Determine the [X, Y] coordinate at the center of the cell enclosing the given text.  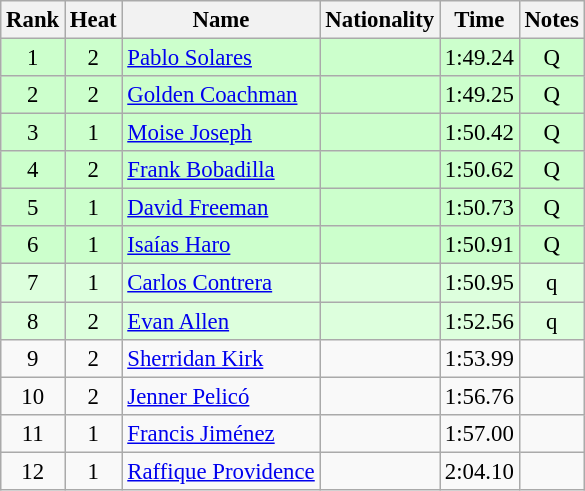
Isaías Haro [221, 245]
1:57.00 [480, 433]
Notes [552, 20]
1:49.25 [480, 95]
1:52.56 [480, 321]
8 [33, 321]
9 [33, 358]
Evan Allen [221, 321]
David Freeman [221, 208]
Francis Jiménez [221, 433]
6 [33, 245]
Moise Joseph [221, 133]
Rank [33, 20]
1:56.76 [480, 396]
2:04.10 [480, 471]
Heat [94, 20]
12 [33, 471]
3 [33, 133]
5 [33, 208]
Time [480, 20]
7 [33, 283]
10 [33, 396]
Nationality [380, 20]
Jenner Pelicó [221, 396]
1:50.95 [480, 283]
Name [221, 20]
Frank Bobadilla [221, 170]
1:50.62 [480, 170]
1:50.73 [480, 208]
Pablo Solares [221, 58]
1:50.42 [480, 133]
1:53.99 [480, 358]
Golden Coachman [221, 95]
11 [33, 433]
1:49.24 [480, 58]
Carlos Contrera [221, 283]
1:50.91 [480, 245]
Sherridan Kirk [221, 358]
Raffique Providence [221, 471]
4 [33, 170]
